Provide the [x, y] coordinate of the cell's center where the given text is located.  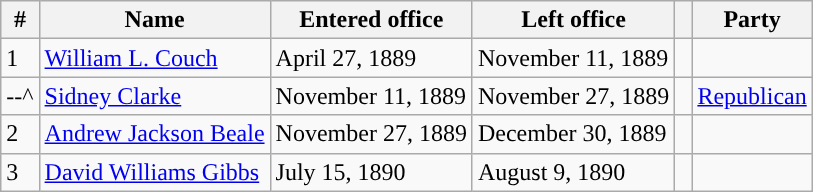
April 27, 1889 [371, 58]
Entered office [371, 20]
# [20, 20]
August 9, 1890 [573, 172]
July 15, 1890 [371, 172]
Sidney Clarke [154, 96]
Party [752, 20]
--^ [20, 96]
2 [20, 134]
Name [154, 20]
Republican [752, 96]
1 [20, 58]
3 [20, 172]
Left office [573, 20]
December 30, 1889 [573, 134]
William L. Couch [154, 58]
David Williams Gibbs [154, 172]
Andrew Jackson Beale [154, 134]
